Search for the cell housing the specified text and yield its (X, Y) center coordinate. 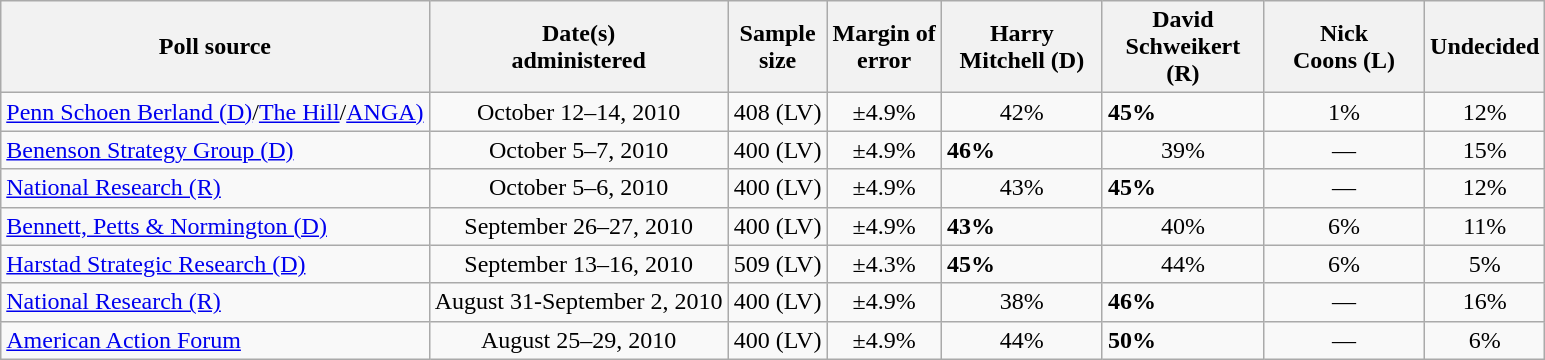
August 31-September 2, 2010 (578, 302)
October 5–6, 2010 (578, 188)
509 (LV) (778, 264)
5% (1485, 264)
Margin of error (884, 47)
408 (LV) (778, 112)
±4.3% (884, 264)
15% (1485, 150)
Harstad Strategic Research (D) (215, 264)
October 12–14, 2010 (578, 112)
38% (1022, 302)
Benenson Strategy Group (D) (215, 150)
September 13–16, 2010 (578, 264)
16% (1485, 302)
September 26–27, 2010 (578, 226)
Date(s)administered (578, 47)
October 5–7, 2010 (578, 150)
HarryMitchell (D) (1022, 47)
50% (1182, 340)
11% (1485, 226)
40% (1182, 226)
Poll source (215, 47)
1% (1344, 112)
42% (1022, 112)
Penn Schoen Berland (D)/The Hill/ANGA) (215, 112)
NickCoons (L) (1344, 47)
American Action Forum (215, 340)
Bennett, Petts & Normington (D) (215, 226)
August 25–29, 2010 (578, 340)
Samplesize (778, 47)
DavidSchweikert (R) (1182, 47)
39% (1182, 150)
Undecided (1485, 47)
